Locate the cell with the specified text and output its (X, Y) center coordinate. 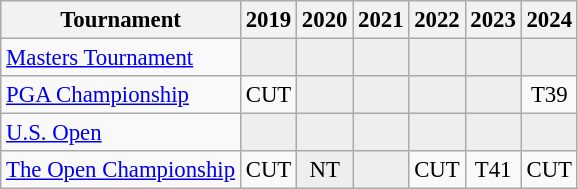
The Open Championship (121, 170)
2022 (437, 20)
NT (325, 170)
2019 (268, 20)
U.S. Open (121, 133)
T41 (493, 170)
PGA Championship (121, 95)
2023 (493, 20)
Masters Tournament (121, 58)
2024 (549, 20)
2020 (325, 20)
Tournament (121, 20)
2021 (381, 20)
T39 (549, 95)
